Return [x, y] of the center of cell containing provided text 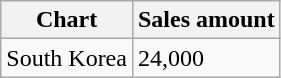
Sales amount [206, 20]
South Korea [67, 58]
24,000 [206, 58]
Chart [67, 20]
